Extract the (X, Y) coordinate from the center of the cell holding the provided text.  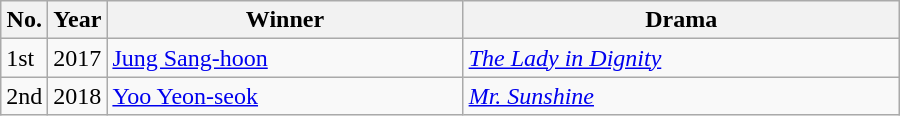
No. (24, 20)
1st (24, 58)
Year (78, 20)
The Lady in Dignity (681, 58)
Yoo Yeon-seok (285, 96)
2017 (78, 58)
Mr. Sunshine (681, 96)
Winner (285, 20)
2nd (24, 96)
Drama (681, 20)
2018 (78, 96)
Jung Sang-hoon (285, 58)
